Scan for the cell matching the given text and deliver its [X, Y] coordinate at center. 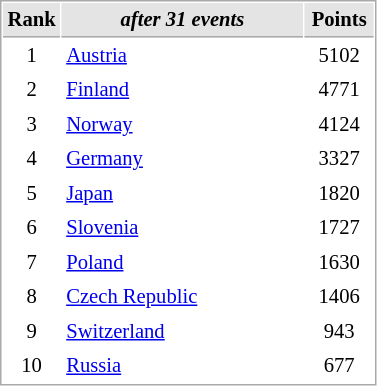
8 [32, 296]
Rank [32, 20]
Switzerland [183, 332]
6 [32, 228]
Czech Republic [183, 296]
3327 [340, 158]
after 31 events [183, 20]
1 [32, 56]
5102 [340, 56]
4 [32, 158]
Poland [183, 262]
Slovenia [183, 228]
Norway [183, 124]
2 [32, 90]
Germany [183, 158]
4124 [340, 124]
Finland [183, 90]
1406 [340, 296]
4771 [340, 90]
3 [32, 124]
10 [32, 366]
7 [32, 262]
677 [340, 366]
943 [340, 332]
9 [32, 332]
Japan [183, 194]
1630 [340, 262]
Austria [183, 56]
Points [340, 20]
1820 [340, 194]
5 [32, 194]
Russia [183, 366]
1727 [340, 228]
